Pinpoint the cell where the given text exists, returning its [X, Y] midpoint coordinate. 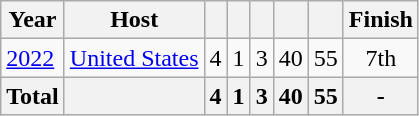
7th [380, 58]
United States [134, 58]
Total [33, 96]
2022 [33, 58]
Finish [380, 20]
- [380, 96]
Year [33, 20]
Host [134, 20]
